Extract the (X, Y) coordinate from the center of the cell holding the provided text.  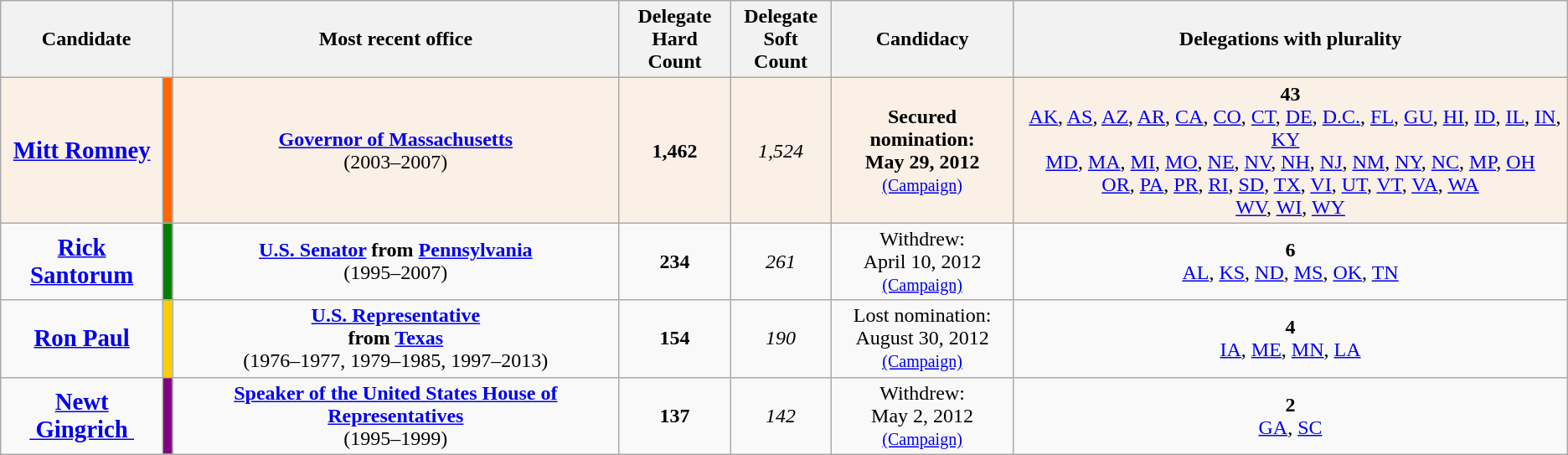
Delegations with plurality (1290, 39)
Ron Paul (82, 339)
6 AL, KS, ND, MS, OK, TN (1290, 261)
Rick Santorum (82, 261)
Candidate (87, 39)
U.S. Representative from Texas(1976–1977, 1979–1985, 1997–2013) (396, 339)
4IA, ME, MN, LA (1290, 339)
Withdrew:April 10, 2012(Campaign) (921, 261)
Candidacy (921, 39)
142 (781, 416)
Governor of Massachusetts(2003–2007) (396, 151)
1,524 (781, 151)
2GA, SC (1290, 416)
190 (781, 339)
U.S. Senator from Pennsylvania (1995–2007) (396, 261)
Most recent office (396, 39)
Mitt Romney (82, 151)
137 (675, 416)
DelegateSoft Count (781, 39)
Secured nomination: May 29, 2012(Campaign) (921, 151)
Withdrew: May 2, 2012(Campaign) (921, 416)
261 (781, 261)
DelegateHard Count (675, 39)
Speaker of the United States House of Representatives(1995–1999) (396, 416)
154 (675, 339)
Newt Gingrich (82, 416)
1,462 (675, 151)
234 (675, 261)
Lost nomination: August 30, 2012(Campaign) (921, 339)
